Provide the (x, y) coordinate of the cell's center where the given text is located.  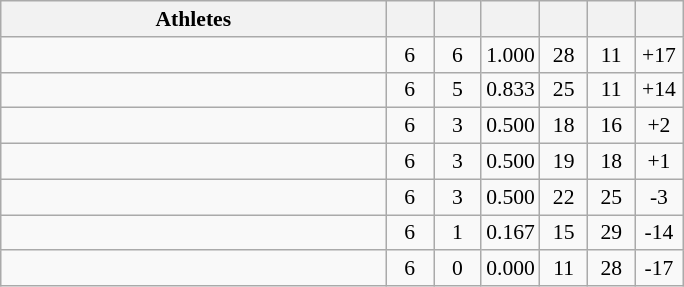
1.000 (510, 55)
0.167 (510, 233)
0.833 (510, 90)
+1 (659, 162)
-14 (659, 233)
19 (564, 162)
+17 (659, 55)
0.000 (510, 269)
Athletes (194, 19)
1 (458, 233)
22 (564, 197)
5 (458, 90)
-3 (659, 197)
0 (458, 269)
29 (611, 233)
-17 (659, 269)
16 (611, 126)
+14 (659, 90)
+2 (659, 126)
15 (564, 233)
